Extract the [X, Y] coordinate from the center of the cell holding the provided text.  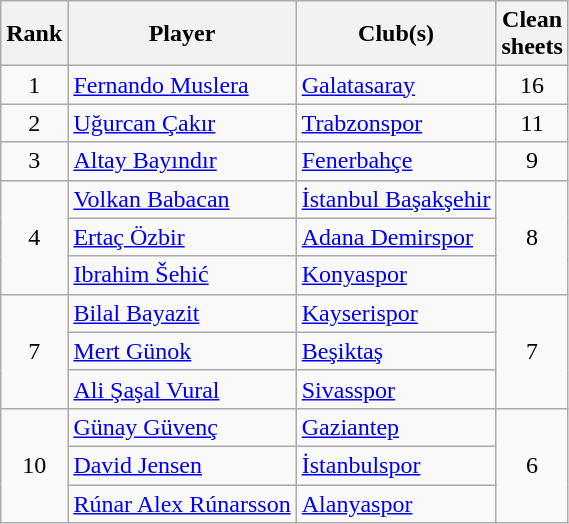
Günay Güvenç [182, 427]
6 [532, 465]
Clean sheets [532, 34]
Ali Şaşal Vural [182, 389]
Rúnar Alex Rúnarsson [182, 503]
Sivasspor [396, 389]
1 [34, 85]
Ertaç Özbir [182, 237]
İstanbul Başakşehir [396, 199]
Fenerbahçe [396, 161]
Altay Bayındır [182, 161]
8 [532, 237]
Ibrahim Šehić [182, 275]
Konyaspor [396, 275]
Rank [34, 34]
David Jensen [182, 465]
Mert Günok [182, 351]
İstanbulspor [396, 465]
Bilal Bayazit [182, 313]
Player [182, 34]
Uğurcan Çakır [182, 123]
Trabzonspor [396, 123]
Fernando Muslera [182, 85]
Gaziantep [396, 427]
11 [532, 123]
Club(s) [396, 34]
16 [532, 85]
Volkan Babacan [182, 199]
Kayserispor [396, 313]
3 [34, 161]
10 [34, 465]
2 [34, 123]
Galatasaray [396, 85]
9 [532, 161]
Beşiktaş [396, 351]
4 [34, 237]
Alanyaspor [396, 503]
Adana Demirspor [396, 237]
